Scan for the cell matching the given text and deliver its [x, y] coordinate at center. 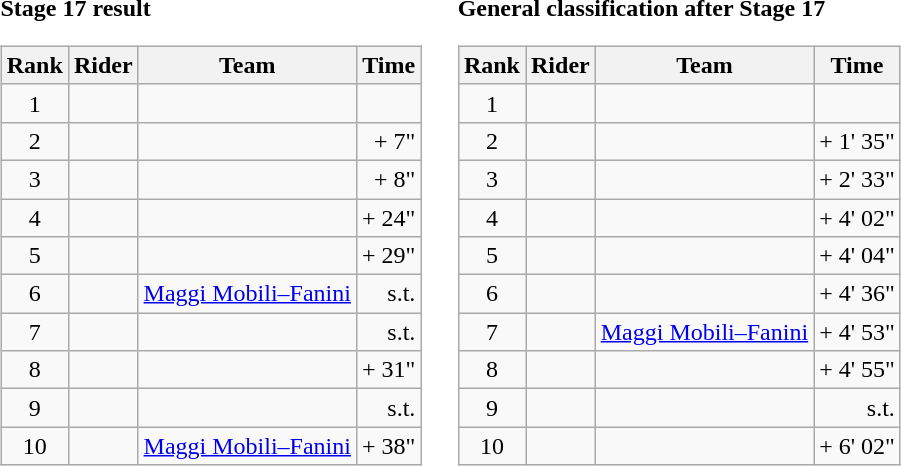
+ 29" [388, 256]
+ 4' 02" [858, 217]
+ 1' 35" [858, 141]
+ 4' 36" [858, 294]
+ 24" [388, 217]
+ 7" [388, 141]
+ 38" [388, 446]
+ 4' 04" [858, 256]
+ 2' 33" [858, 179]
+ 8" [388, 179]
+ 31" [388, 370]
+ 4' 55" [858, 370]
+ 4' 53" [858, 332]
+ 6' 02" [858, 446]
